For the text-containing cell, return its midpoint in (X, Y) coordinate format. 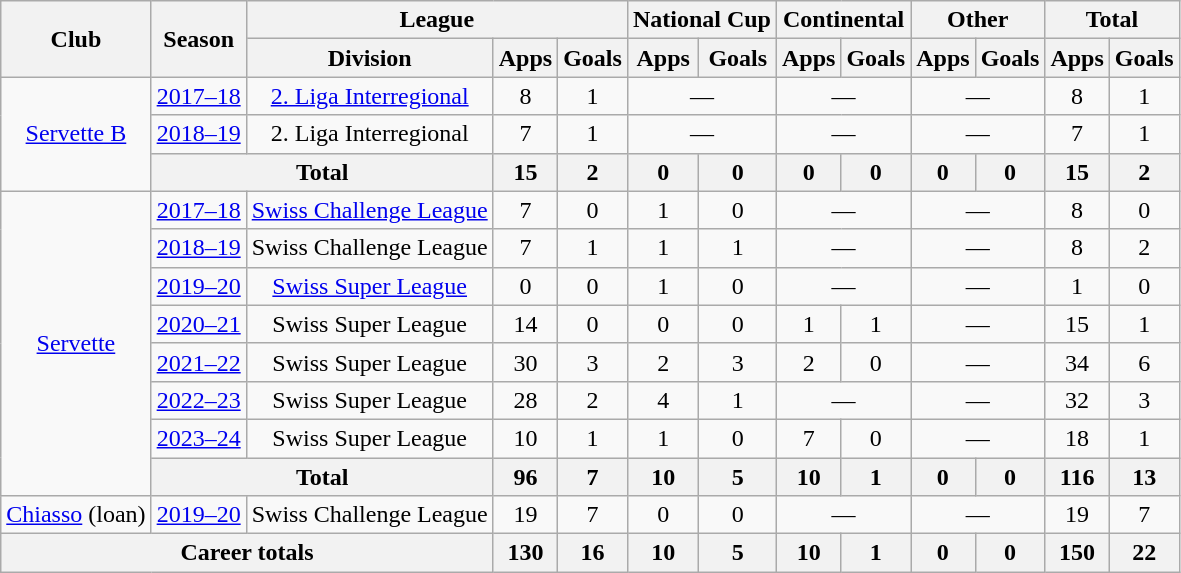
Chiasso (loan) (76, 515)
28 (525, 400)
116 (1077, 477)
Division (370, 58)
16 (593, 553)
Career totals (247, 553)
96 (525, 477)
Servette (76, 343)
32 (1077, 400)
Other (978, 20)
4 (663, 400)
Continental (843, 20)
22 (1144, 553)
150 (1077, 553)
130 (525, 553)
2023–24 (198, 438)
18 (1077, 438)
2021–22 (198, 362)
30 (525, 362)
Season (198, 39)
2022–23 (198, 400)
2020–21 (198, 324)
14 (525, 324)
National Cup (702, 20)
6 (1144, 362)
League (436, 20)
34 (1077, 362)
Servette B (76, 134)
Club (76, 39)
13 (1144, 477)
